Provide the (x, y) coordinate of the cell's center where the given text is located.  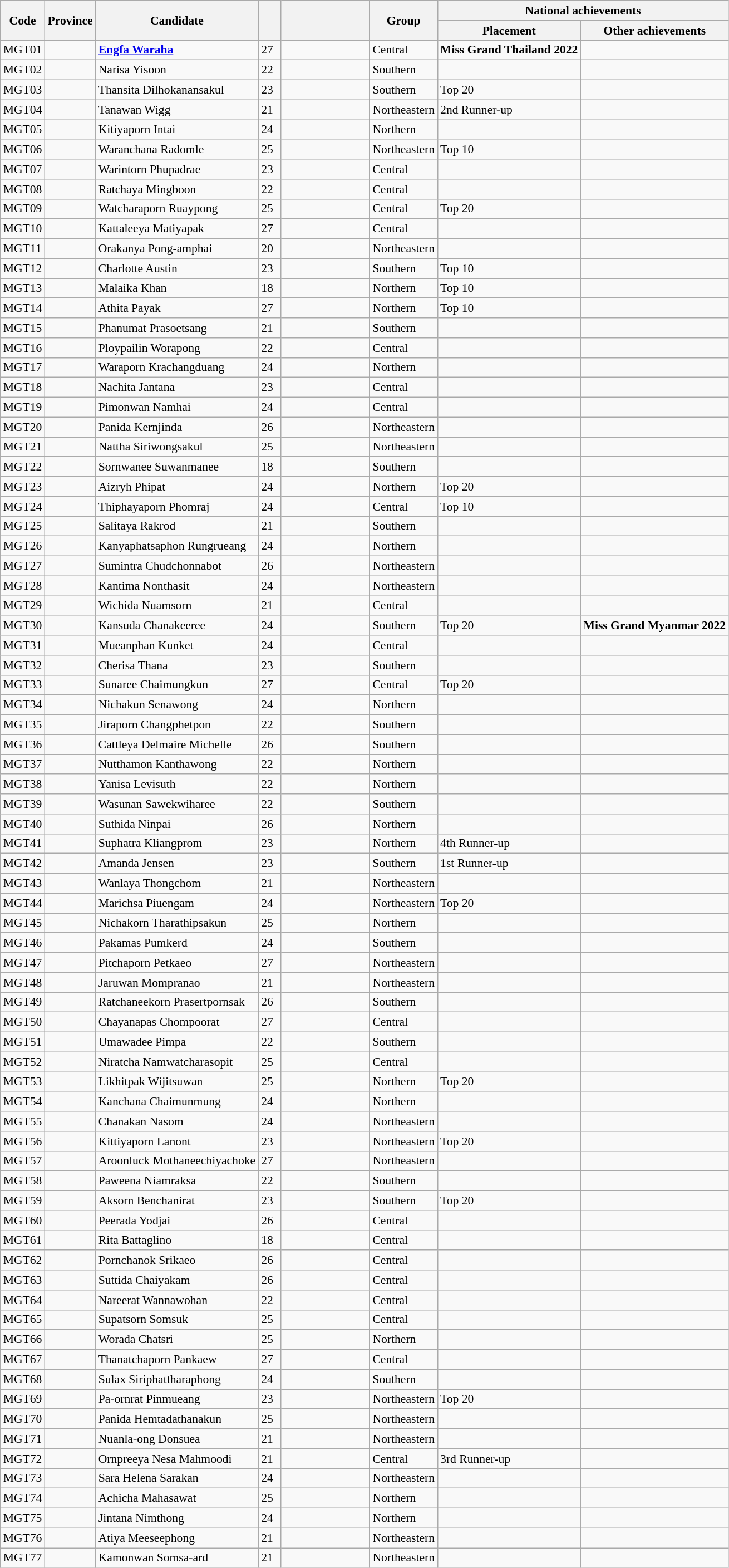
Candidate (177, 20)
Waranchana Radomle (177, 150)
Pa-ornrat Pinmueang (177, 1399)
MGT55 (23, 1121)
MGT21 (23, 447)
MGT03 (23, 90)
Malaika Khan (177, 288)
MGT60 (23, 1221)
Panida Hemtadathanakun (177, 1419)
MGT51 (23, 1042)
Tanawan Wigg (177, 110)
MGT07 (23, 169)
MGT08 (23, 189)
Kantima Nonthasit (177, 586)
MGT70 (23, 1419)
Waraporn Krachangduang (177, 367)
Amanda Jensen (177, 864)
MGT01 (23, 50)
MGT12 (23, 268)
Sumintra Chudchonnabot (177, 566)
3rd Runner-up (509, 1459)
MGT46 (23, 943)
MGT11 (23, 249)
MGT09 (23, 209)
Ornpreeya Nesa Mahmoodi (177, 1459)
MGT22 (23, 467)
2nd Runner-up (509, 110)
MGT40 (23, 824)
Aksorn Benchanirat (177, 1201)
Wichida Nuamsorn (177, 606)
MGT64 (23, 1300)
Jaruwan Mompranao (177, 983)
MGT75 (23, 1518)
Sunaree Chaimungkun (177, 685)
1st Runner-up (509, 864)
MGT61 (23, 1241)
Suphatra Kliangprom (177, 844)
Suttida Chaiyakam (177, 1280)
MGT18 (23, 388)
National achievements (583, 11)
MGT44 (23, 903)
MGT59 (23, 1201)
Wasunan Sawekwiharee (177, 804)
MGT66 (23, 1340)
Watcharaporn Ruaypong (177, 209)
MGT34 (23, 705)
MGT14 (23, 308)
Cherisa Thana (177, 665)
MGT73 (23, 1478)
Mueanphan Kunket (177, 645)
Nattha Siriwongsakul (177, 447)
MGT58 (23, 1181)
MGT63 (23, 1280)
Nutthamon Kanthawong (177, 765)
Likhitpak Wijitsuwan (177, 1082)
Thanatchaporn Pankaew (177, 1360)
Orakanya Pong-amphai (177, 249)
Chayanapas Chompoorat (177, 1022)
MGT71 (23, 1439)
Atiya Meeseephong (177, 1538)
MGT67 (23, 1360)
Pitchaporn Petkaeo (177, 963)
MGT43 (23, 884)
Niratcha Namwatcharasopit (177, 1062)
Paweena Niamraksa (177, 1181)
Jintana Nimthong (177, 1518)
Engfa Waraha (177, 50)
Sornwanee Suwanmanee (177, 467)
Phanumat Prasoetsang (177, 328)
MGT10 (23, 229)
MGT13 (23, 288)
MGT05 (23, 130)
Nareerat Wannawohan (177, 1300)
Kanchana Chaimunmung (177, 1102)
MGT32 (23, 665)
MGT20 (23, 427)
Kamonwan Somsa-ard (177, 1558)
Chanakan Nasom (177, 1121)
Kanyaphatsaphon Rungrueang (177, 546)
MGT04 (23, 110)
MGT57 (23, 1161)
Kittiyaporn Lanont (177, 1141)
Code (23, 20)
MGT37 (23, 765)
Group (403, 20)
Salitaya Rakrod (177, 526)
MGT19 (23, 408)
Wanlaya Thongchom (177, 884)
MGT29 (23, 606)
MGT23 (23, 487)
4th Runner-up (509, 844)
MGT69 (23, 1399)
Ploypailin Worapong (177, 348)
Ratchaneekorn Prasertpornsak (177, 1002)
MGT38 (23, 785)
Athita Payak (177, 308)
Sara Helena Sarakan (177, 1478)
MGT35 (23, 725)
MGT65 (23, 1320)
MGT62 (23, 1261)
Jiraporn Changphetpon (177, 725)
MGT74 (23, 1498)
Ratchaya Mingboon (177, 189)
Miss Grand Myanmar 2022 (654, 626)
Nichakun Senawong (177, 705)
MGT50 (23, 1022)
Province (70, 20)
Warintorn Phupadrae (177, 169)
Pimonwan Namhai (177, 408)
MGT06 (23, 150)
Nichakorn Tharathipsakun (177, 923)
Umawadee Pimpa (177, 1042)
MGT17 (23, 367)
MGT42 (23, 864)
MGT33 (23, 685)
Thiphayaporn Phomraj (177, 507)
Supatsorn Somsuk (177, 1320)
MGT39 (23, 804)
Yanisa Levisuth (177, 785)
Pornchanok Srikaeo (177, 1261)
Nachita Jantana (177, 388)
MGT24 (23, 507)
Peerada Yodjai (177, 1221)
MGT76 (23, 1538)
Marichsa Piuengam (177, 903)
Other achievements (654, 31)
MGT54 (23, 1102)
Kansuda Chanakeeree (177, 626)
MGT27 (23, 566)
MGT77 (23, 1558)
Narisa Yisoon (177, 70)
Worada Chatsri (177, 1340)
Rita Battaglino (177, 1241)
Thansita Dilhokanansakul (177, 90)
MGT28 (23, 586)
Aizryh Phipat (177, 487)
Achicha Mahasawat (177, 1498)
MGT41 (23, 844)
MGT26 (23, 546)
MGT36 (23, 744)
Nuanla-ong Donsuea (177, 1439)
Placement (509, 31)
Cattleya Delmaire Michelle (177, 744)
Aroonluck Mothaneechiyachoke (177, 1161)
Suthida Ninpai (177, 824)
MGT25 (23, 526)
Kattaleeya Matiyapak (177, 229)
MGT16 (23, 348)
Pakamas Pumkerd (177, 943)
MGT68 (23, 1379)
MGT30 (23, 626)
MGT02 (23, 70)
MGT45 (23, 923)
Sulax Siriphattharaphong (177, 1379)
MGT31 (23, 645)
MGT72 (23, 1459)
MGT56 (23, 1141)
Kitiyaporn Intai (177, 130)
MGT53 (23, 1082)
MGT49 (23, 1002)
20 (269, 249)
Miss Grand Thailand 2022 (509, 50)
MGT52 (23, 1062)
Panida Kernjinda (177, 427)
MGT48 (23, 983)
MGT15 (23, 328)
Charlotte Austin (177, 268)
MGT47 (23, 963)
